Detect which cell encompasses the target text, then output its (X, Y) center coordinate. 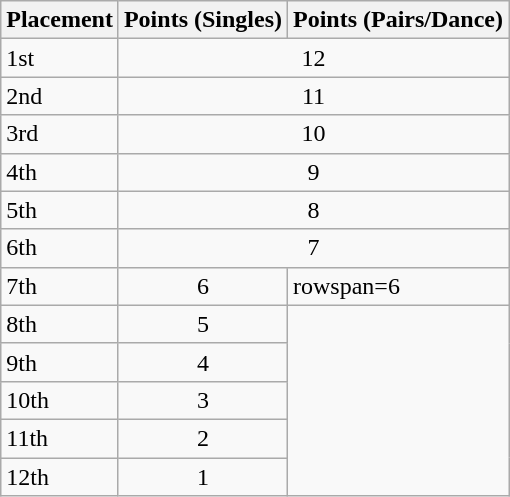
Points (Pairs/Dance) (398, 20)
rowspan=6 (398, 286)
1 (202, 477)
5th (60, 210)
5 (202, 324)
8 (313, 210)
12th (60, 477)
1st (60, 58)
8th (60, 324)
7th (60, 286)
2 (202, 438)
4 (202, 362)
10th (60, 400)
2nd (60, 96)
3rd (60, 134)
Points (Singles) (202, 20)
9th (60, 362)
4th (60, 172)
6 (202, 286)
6th (60, 248)
Placement (60, 20)
11 (313, 96)
10 (313, 134)
9 (313, 172)
7 (313, 248)
11th (60, 438)
12 (313, 58)
3 (202, 400)
